Provide the (x, y) coordinate of the cell's center where the given text is located.  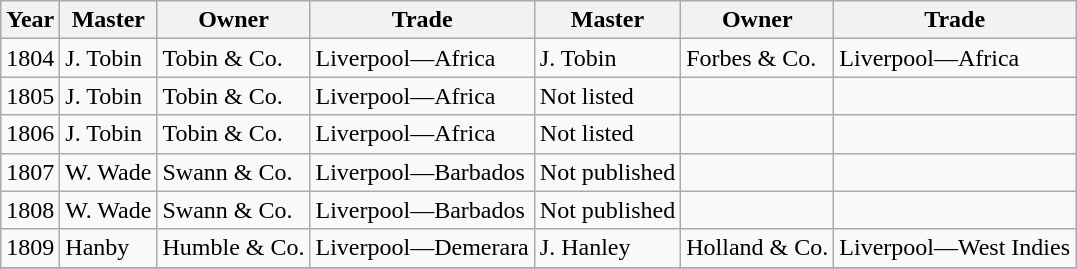
1806 (30, 134)
Hanby (108, 248)
1804 (30, 58)
1805 (30, 96)
Liverpool—West Indies (955, 248)
1807 (30, 172)
Holland & Co. (758, 248)
1808 (30, 210)
J. Hanley (607, 248)
Forbes & Co. (758, 58)
1809 (30, 248)
Year (30, 20)
Liverpool—Demerara (422, 248)
Humble & Co. (234, 248)
